Return (x, y) of the center of cell containing provided text 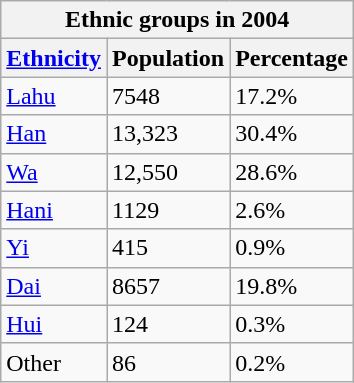
30.4% (292, 134)
28.6% (292, 172)
Other (54, 362)
Hani (54, 210)
Han (54, 134)
Dai (54, 286)
17.2% (292, 96)
19.8% (292, 286)
Population (168, 58)
86 (168, 362)
Ethnic groups in 2004 (178, 20)
Lahu (54, 96)
Ethnicity (54, 58)
0.3% (292, 324)
415 (168, 248)
124 (168, 324)
Yi (54, 248)
8657 (168, 286)
13,323 (168, 134)
0.2% (292, 362)
Percentage (292, 58)
7548 (168, 96)
0.9% (292, 248)
Wa (54, 172)
2.6% (292, 210)
Hui (54, 324)
1129 (168, 210)
12,550 (168, 172)
